For the text-containing cell, return its midpoint in [X, Y] coordinate format. 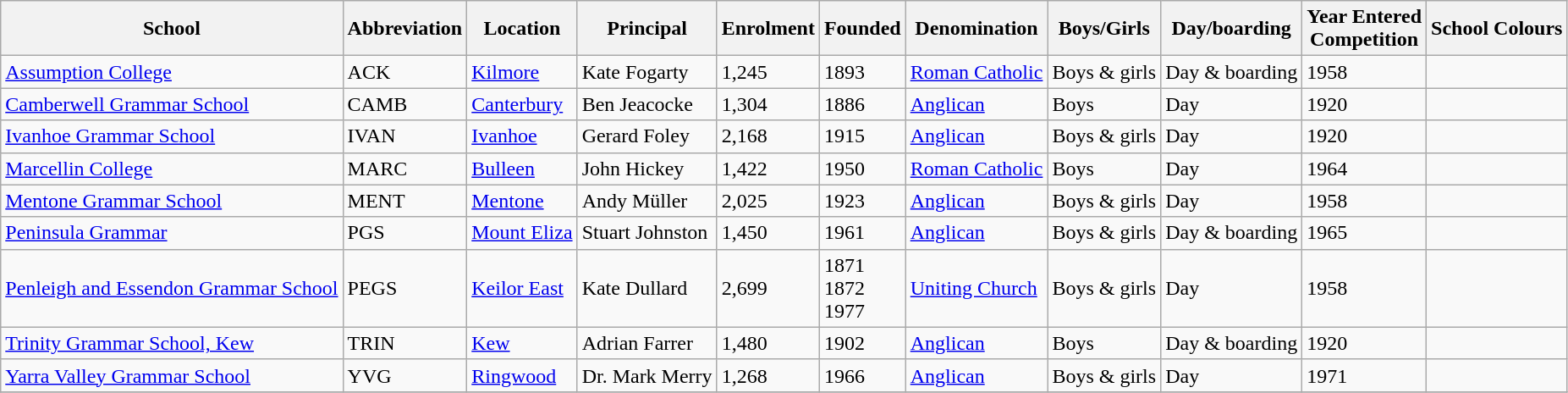
MENT [404, 201]
1886 [862, 104]
Mentone Grammar School [172, 201]
2,025 [768, 201]
Principal [646, 29]
Ivanhoe [522, 136]
Yarra Valley Grammar School [172, 375]
YVG [404, 375]
Founded [862, 29]
2,699 [768, 288]
Andy Müller [646, 201]
Gerard Foley [646, 136]
1902 [862, 343]
1,422 [768, 169]
ACK [404, 72]
Keilor East [522, 288]
Adrian Farrer [646, 343]
Location [522, 29]
Mount Eliza [522, 233]
1971 [1364, 375]
Canterbury [522, 104]
Mentone [522, 201]
Enrolment [768, 29]
2,168 [768, 136]
PGS [404, 233]
1,268 [768, 375]
Uniting Church [977, 288]
1,450 [768, 233]
1966 [862, 375]
Denomination [977, 29]
1950 [862, 169]
Peninsula Grammar [172, 233]
School Colours [1497, 29]
Bulleen [522, 169]
PEGS [404, 288]
School [172, 29]
TRIN [404, 343]
1871 1872 1977 [862, 288]
Kate Fogarty [646, 72]
John Hickey [646, 169]
Boys/Girls [1104, 29]
1915 [862, 136]
1,245 [768, 72]
Kew [522, 343]
Kilmore [522, 72]
1965 [1364, 233]
Marcellin College [172, 169]
1,480 [768, 343]
1,304 [768, 104]
1923 [862, 201]
1893 [862, 72]
Stuart Johnston [646, 233]
Camberwell Grammar School [172, 104]
Year EnteredCompetition [1364, 29]
Penleigh and Essendon Grammar School [172, 288]
1964 [1364, 169]
Ivanhoe Grammar School [172, 136]
MARC [404, 169]
Assumption College [172, 72]
CAMB [404, 104]
Ringwood [522, 375]
Kate Dullard [646, 288]
Ben Jeacocke [646, 104]
IVAN [404, 136]
1961 [862, 233]
Trinity Grammar School, Kew [172, 343]
Dr. Mark Merry [646, 375]
Day/boarding [1232, 29]
Abbreviation [404, 29]
